Find where the given text appears and provide that cell's center as [X, Y] coordinate. 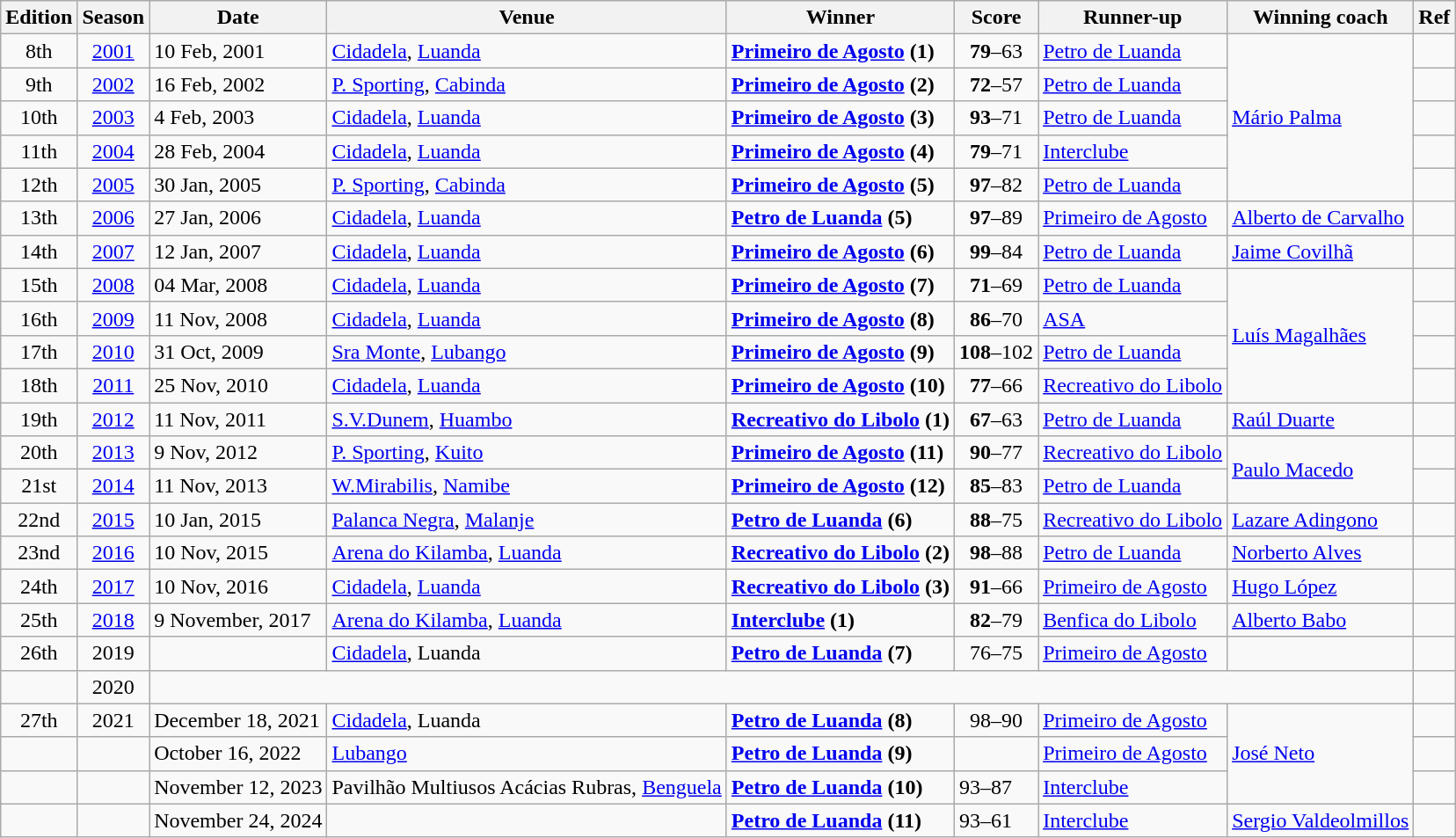
December 18, 2021 [238, 720]
91–66 [997, 587]
93–87 [997, 787]
10 Nov, 2015 [238, 553]
Alberto Babo [1321, 620]
10 Nov, 2016 [238, 587]
2016 [113, 553]
71–69 [997, 285]
97–89 [997, 218]
11 Nov, 2013 [238, 486]
November 12, 2023 [238, 787]
15th [39, 285]
9 Nov, 2012 [238, 453]
21st [39, 486]
12 Jan, 2007 [238, 251]
Petro de Luanda (11) [841, 820]
Benfica do Libolo [1132, 620]
93–61 [997, 820]
2018 [113, 620]
Ref [1435, 18]
14th [39, 251]
Runner-up [1132, 18]
Lazare Adingono [1321, 520]
23nd [39, 553]
Primeiro de Agosto (10) [841, 385]
October 16, 2022 [238, 754]
31 Oct, 2009 [238, 352]
79–63 [997, 51]
Alberto de Carvalho [1321, 218]
2013 [113, 453]
67–63 [997, 419]
24th [39, 587]
S.V.Dunem, Huambo [527, 419]
2015 [113, 520]
W.Mirabilis, Namibe [527, 486]
10 Jan, 2015 [238, 520]
99–84 [997, 251]
November 24, 2024 [238, 820]
Winner [841, 18]
Luís Magalhães [1321, 335]
José Neto [1321, 754]
86–70 [997, 318]
82–79 [997, 620]
Raúl Duarte [1321, 419]
9th [39, 84]
17th [39, 352]
Petro de Luanda (6) [841, 520]
Primeiro de Agosto (7) [841, 285]
12th [39, 185]
72–57 [997, 84]
Score [997, 18]
Petro de Luanda (10) [841, 787]
Primeiro de Agosto (12) [841, 486]
27 Jan, 2006 [238, 218]
20th [39, 453]
Primeiro de Agosto (1) [841, 51]
79–71 [997, 151]
2002 [113, 84]
22nd [39, 520]
2012 [113, 419]
11 Nov, 2008 [238, 318]
2004 [113, 151]
Primeiro de Agosto (5) [841, 185]
9 November, 2017 [238, 620]
Venue [527, 18]
18th [39, 385]
Primeiro de Agosto (6) [841, 251]
2014 [113, 486]
Jaime Covilhã [1321, 251]
85–83 [997, 486]
Petro de Luanda (5) [841, 218]
30 Jan, 2005 [238, 185]
Primeiro de Agosto (4) [841, 151]
Season [113, 18]
2010 [113, 352]
2005 [113, 185]
27th [39, 720]
93–71 [997, 118]
16th [39, 318]
97–82 [997, 185]
Petro de Luanda (9) [841, 754]
Paulo Macedo [1321, 470]
Pavilhão Multiusos Acácias Rubras, Benguela [527, 787]
10 Feb, 2001 [238, 51]
4 Feb, 2003 [238, 118]
2008 [113, 285]
19th [39, 419]
2009 [113, 318]
Winning coach [1321, 18]
16 Feb, 2002 [238, 84]
2011 [113, 385]
13th [39, 218]
77–66 [997, 385]
98–88 [997, 553]
76–75 [997, 653]
2020 [113, 687]
2019 [113, 653]
Primeiro de Agosto (3) [841, 118]
Primeiro de Agosto (9) [841, 352]
Lubango [527, 754]
Petro de Luanda (8) [841, 720]
Primeiro de Agosto (2) [841, 84]
Interclube (1) [841, 620]
108–102 [997, 352]
Palanca Negra, Malanje [527, 520]
Recreativo do Libolo (2) [841, 553]
Recreativo do Libolo (1) [841, 419]
Date [238, 18]
Recreativo do Libolo (3) [841, 587]
2006 [113, 218]
Sra Monte, Lubango [527, 352]
88–75 [997, 520]
98–90 [997, 720]
25 Nov, 2010 [238, 385]
Edition [39, 18]
2003 [113, 118]
Primeiro de Agosto (8) [841, 318]
2001 [113, 51]
10th [39, 118]
2007 [113, 251]
8th [39, 51]
04 Mar, 2008 [238, 285]
11 Nov, 2011 [238, 419]
Primeiro de Agosto (11) [841, 453]
Petro de Luanda (7) [841, 653]
25th [39, 620]
Hugo López [1321, 587]
11th [39, 151]
ASA [1132, 318]
Norberto Alves [1321, 553]
P. Sporting, Kuito [527, 453]
Sergio Valdeolmillos [1321, 820]
26th [39, 653]
28 Feb, 2004 [238, 151]
90–77 [997, 453]
2021 [113, 720]
Mário Palma [1321, 118]
2017 [113, 587]
